Pinpoint the cell where the given text exists, returning its [x, y] midpoint coordinate. 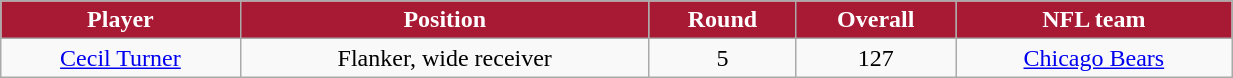
Position [444, 20]
Flanker, wide receiver [444, 58]
Cecil Turner [120, 58]
127 [876, 58]
Chicago Bears [1094, 58]
Player [120, 20]
NFL team [1094, 20]
5 [722, 58]
Overall [876, 20]
Round [722, 20]
